For the text-containing cell, return its midpoint in (x, y) coordinate format. 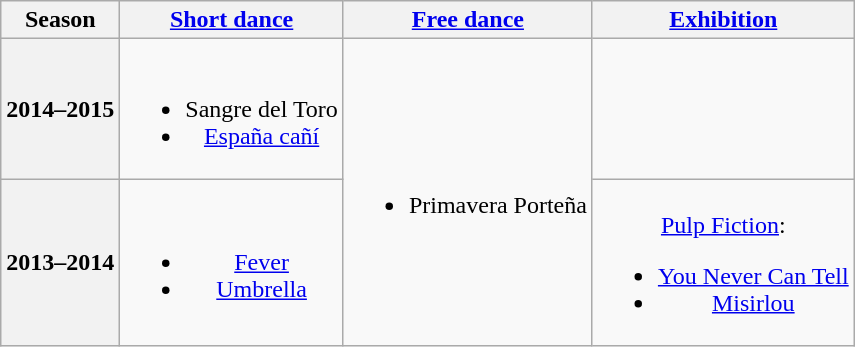
Free dance (468, 20)
Primavera Porteña (468, 192)
Fever Umbrella (232, 262)
Short dance (232, 20)
Exhibition (723, 20)
Sangre del Toro España cañí (232, 109)
2013–2014 (60, 262)
Pulp Fiction:You Never Can Tell Misirlou (723, 262)
Season (60, 20)
2014–2015 (60, 109)
